Identify which cell holds the provided text, then report its [X, Y] central coordinate. 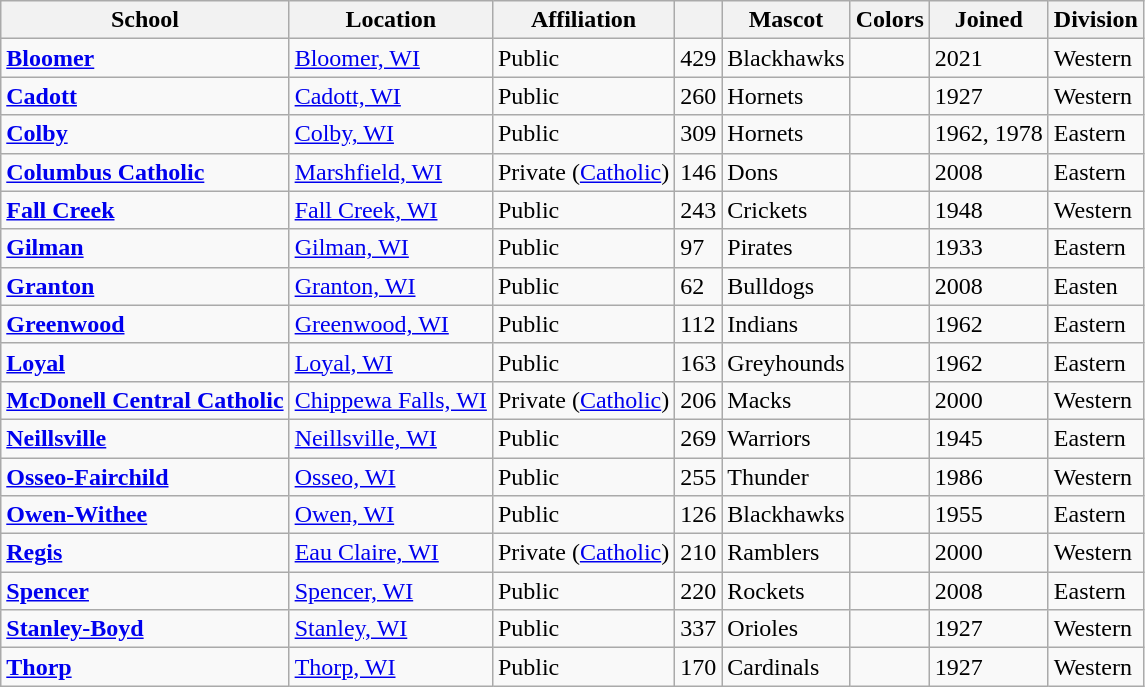
97 [698, 248]
255 [698, 477]
1933 [988, 248]
Affiliation [583, 20]
1948 [988, 210]
Location [390, 20]
146 [698, 172]
Regis [145, 553]
112 [698, 324]
Crickets [786, 210]
Chippewa Falls, WI [390, 400]
1945 [988, 438]
Owen-Withee [145, 515]
Gilman [145, 248]
210 [698, 553]
Bloomer, WI [390, 58]
Neillsville, WI [390, 438]
309 [698, 134]
Rockets [786, 591]
Greenwood [145, 324]
Colby, WI [390, 134]
Thunder [786, 477]
1955 [988, 515]
429 [698, 58]
Thorp, WI [390, 667]
Spencer [145, 591]
Colby [145, 134]
Easten [1096, 286]
2021 [988, 58]
Ramblers [786, 553]
Greyhounds [786, 362]
Stanley, WI [390, 629]
Neillsville [145, 438]
Joined [988, 20]
243 [698, 210]
1962, 1978 [988, 134]
Fall Creek, WI [390, 210]
Gilman, WI [390, 248]
Fall Creek [145, 210]
School [145, 20]
269 [698, 438]
62 [698, 286]
126 [698, 515]
Warriors [786, 438]
Columbus Catholic [145, 172]
Cadott [145, 96]
Bloomer [145, 58]
Colors [890, 20]
Granton [145, 286]
Osseo, WI [390, 477]
170 [698, 667]
Stanley-Boyd [145, 629]
Cardinals [786, 667]
Marshfield, WI [390, 172]
Orioles [786, 629]
1986 [988, 477]
Osseo-Fairchild [145, 477]
McDonell Central Catholic [145, 400]
Indians [786, 324]
Loyal, WI [390, 362]
206 [698, 400]
Thorp [145, 667]
Cadott, WI [390, 96]
Pirates [786, 248]
337 [698, 629]
Bulldogs [786, 286]
260 [698, 96]
Owen, WI [390, 515]
Granton, WI [390, 286]
Spencer, WI [390, 591]
163 [698, 362]
Greenwood, WI [390, 324]
Division [1096, 20]
Macks [786, 400]
Eau Claire, WI [390, 553]
Loyal [145, 362]
220 [698, 591]
Mascot [786, 20]
Dons [786, 172]
